Output the (x, y) coordinate of the center of the cell containing the given text.  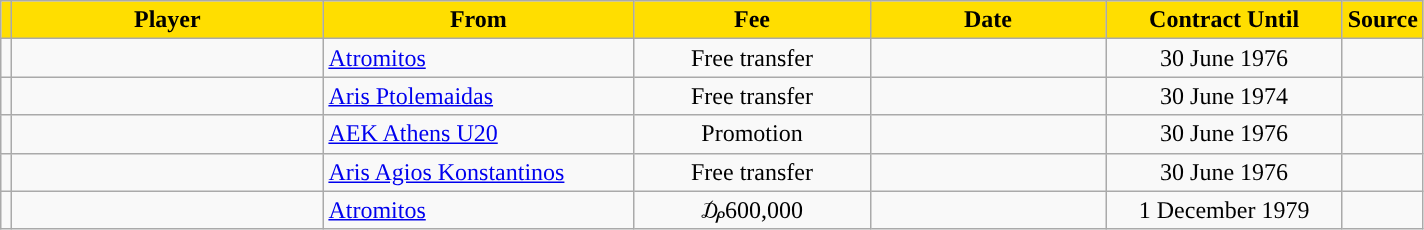
30 June 1974 (1224, 96)
Date (988, 20)
From (478, 20)
₯600,000 (752, 210)
Promotion (752, 134)
1 December 1979 (1224, 210)
Aris Agios Konstantinos (478, 172)
Player (168, 20)
Contract Until (1224, 20)
Aris Ptolemaidas (478, 96)
AEK Athens U20 (478, 134)
Fee (752, 20)
Source (1382, 20)
